Return the (x, y) coordinate for the center point of the cell that contains the specified text.  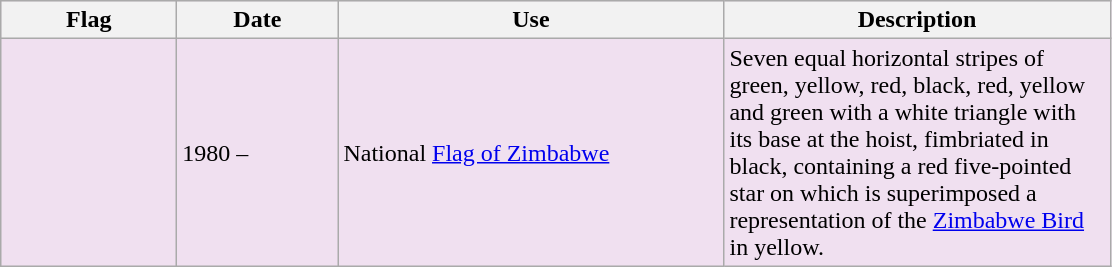
Date (258, 20)
Flag (89, 20)
1980 – (258, 152)
National Flag of Zimbabwe (531, 152)
Description (917, 20)
Use (531, 20)
